Identify which cell holds the provided text, then report its [X, Y] central coordinate. 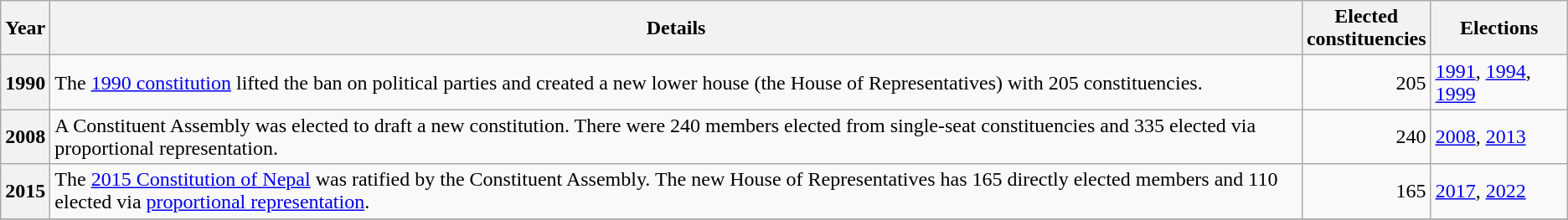
Electedconstituencies [1366, 28]
2015 [25, 191]
The 1990 constitution lifted the ban on political parties and created a new lower house (the House of Representatives) with 205 constituencies. [677, 82]
240 [1366, 137]
2008 [25, 137]
205 [1366, 82]
Year [25, 28]
2008, 2013 [1499, 137]
2017, 2022 [1499, 191]
Details [677, 28]
Elections [1499, 28]
1991, 1994, 1999 [1499, 82]
1990 [25, 82]
165 [1366, 191]
